Search for the cell housing the specified text and yield its [x, y] center coordinate. 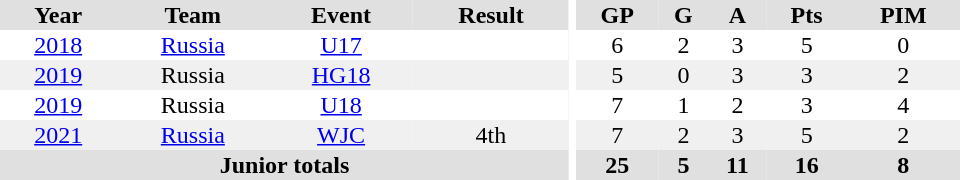
6 [618, 45]
PIM [904, 15]
2021 [58, 135]
HG18 [341, 75]
25 [618, 165]
U18 [341, 105]
11 [738, 165]
WJC [341, 135]
1 [684, 105]
Pts [807, 15]
4th [491, 135]
8 [904, 165]
Year [58, 15]
A [738, 15]
GP [618, 15]
2018 [58, 45]
4 [904, 105]
Team [192, 15]
Result [491, 15]
Event [341, 15]
G [684, 15]
U17 [341, 45]
16 [807, 165]
Junior totals [284, 165]
